Detect which cell encompasses the target text, then output its (x, y) center coordinate. 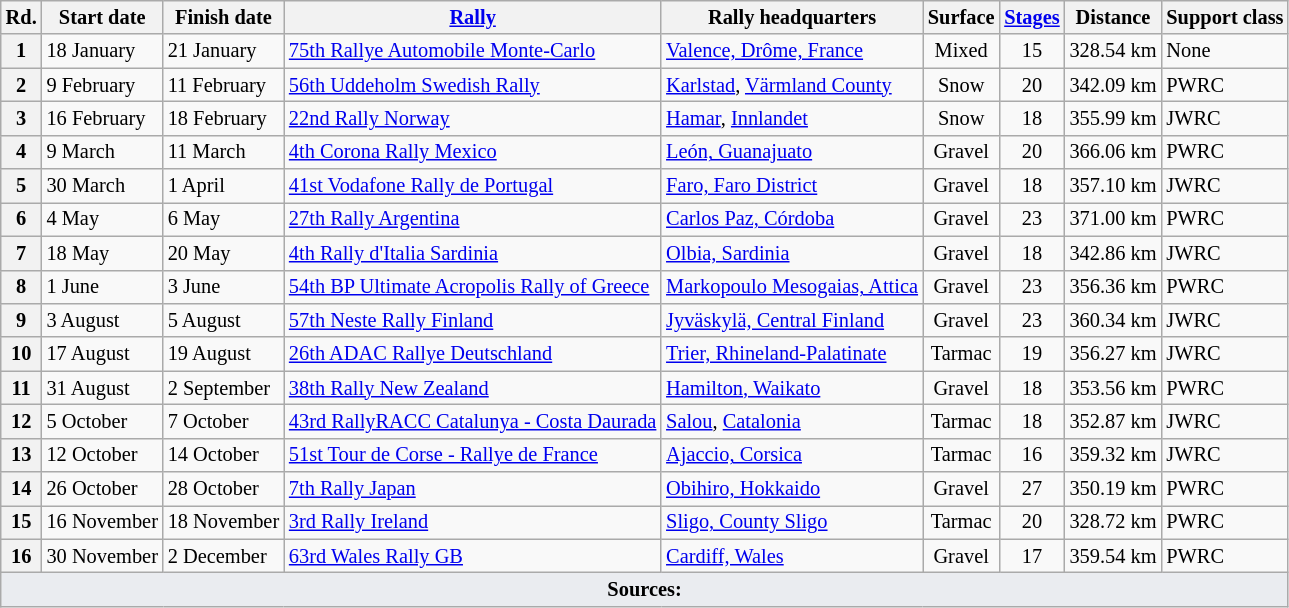
Distance (1114, 17)
14 October (224, 455)
30 November (102, 556)
Markopoulo Mesogaias, Attica (792, 287)
5 October (102, 421)
Hamilton, Waikato (792, 388)
342.09 km (1114, 85)
Rd. (22, 17)
Faro, Faro District (792, 186)
14 (22, 489)
342.86 km (1114, 253)
27 (1032, 489)
Sources: (645, 589)
10 (22, 354)
3rd Rally Ireland (472, 522)
353.56 km (1114, 388)
Sligo, County Sligo (792, 522)
Valence, Drôme, France (792, 51)
4th Corona Rally Mexico (472, 152)
26 October (102, 489)
41st Vodafone Rally de Portugal (472, 186)
12 October (102, 455)
21 January (224, 51)
Rally (472, 17)
2 (22, 85)
328.72 km (1114, 522)
328.54 km (1114, 51)
1 (22, 51)
11 February (224, 85)
38th Rally New Zealand (472, 388)
Stages (1032, 17)
20 May (224, 253)
Karlstad, Värmland County (792, 85)
63rd Wales Rally GB (472, 556)
28 October (224, 489)
18 February (224, 118)
11 (22, 388)
31 August (102, 388)
Finish date (224, 17)
27th Rally Argentina (472, 219)
30 March (102, 186)
17 August (102, 354)
359.32 km (1114, 455)
19 August (224, 354)
Olbia, Sardinia (792, 253)
4 May (102, 219)
43rd RallyRACC Catalunya - Costa Daurada (472, 421)
18 November (224, 522)
9 March (102, 152)
54th BP Ultimate Acropolis Rally of Greece (472, 287)
7th Rally Japan (472, 489)
Jyväskylä, Central Finland (792, 320)
57th Neste Rally Finland (472, 320)
56th Uddeholm Swedish Rally (472, 85)
2 September (224, 388)
350.19 km (1114, 489)
Mixed (961, 51)
16 February (102, 118)
7 October (224, 421)
Rally headquarters (792, 17)
3 (22, 118)
366.06 km (1114, 152)
51st Tour de Corse - Rallye de France (472, 455)
6 May (224, 219)
Trier, Rhineland-Palatinate (792, 354)
371.00 km (1114, 219)
3 August (102, 320)
9 (22, 320)
6 (22, 219)
12 (22, 421)
356.36 km (1114, 287)
359.54 km (1114, 556)
13 (22, 455)
Support class (1224, 17)
Salou, Catalonia (792, 421)
3 June (224, 287)
Cardiff, Wales (792, 556)
Surface (961, 17)
2 December (224, 556)
18 May (102, 253)
26th ADAC Rallye Deutschland (472, 354)
4 (22, 152)
León, Guanajuato (792, 152)
9 February (102, 85)
22nd Rally Norway (472, 118)
18 January (102, 51)
17 (1032, 556)
19 (1032, 354)
16 November (102, 522)
Start date (102, 17)
1 June (102, 287)
Ajaccio, Corsica (792, 455)
Hamar, Innlandet (792, 118)
7 (22, 253)
360.34 km (1114, 320)
Carlos Paz, Córdoba (792, 219)
None (1224, 51)
11 March (224, 152)
4th Rally d'Italia Sardinia (472, 253)
357.10 km (1114, 186)
5 (22, 186)
356.27 km (1114, 354)
5 August (224, 320)
1 April (224, 186)
75th Rallye Automobile Monte-Carlo (472, 51)
8 (22, 287)
352.87 km (1114, 421)
355.99 km (1114, 118)
Obihiro, Hokkaido (792, 489)
